Provide the (x, y) coordinate of the cell's center where the given text is located.  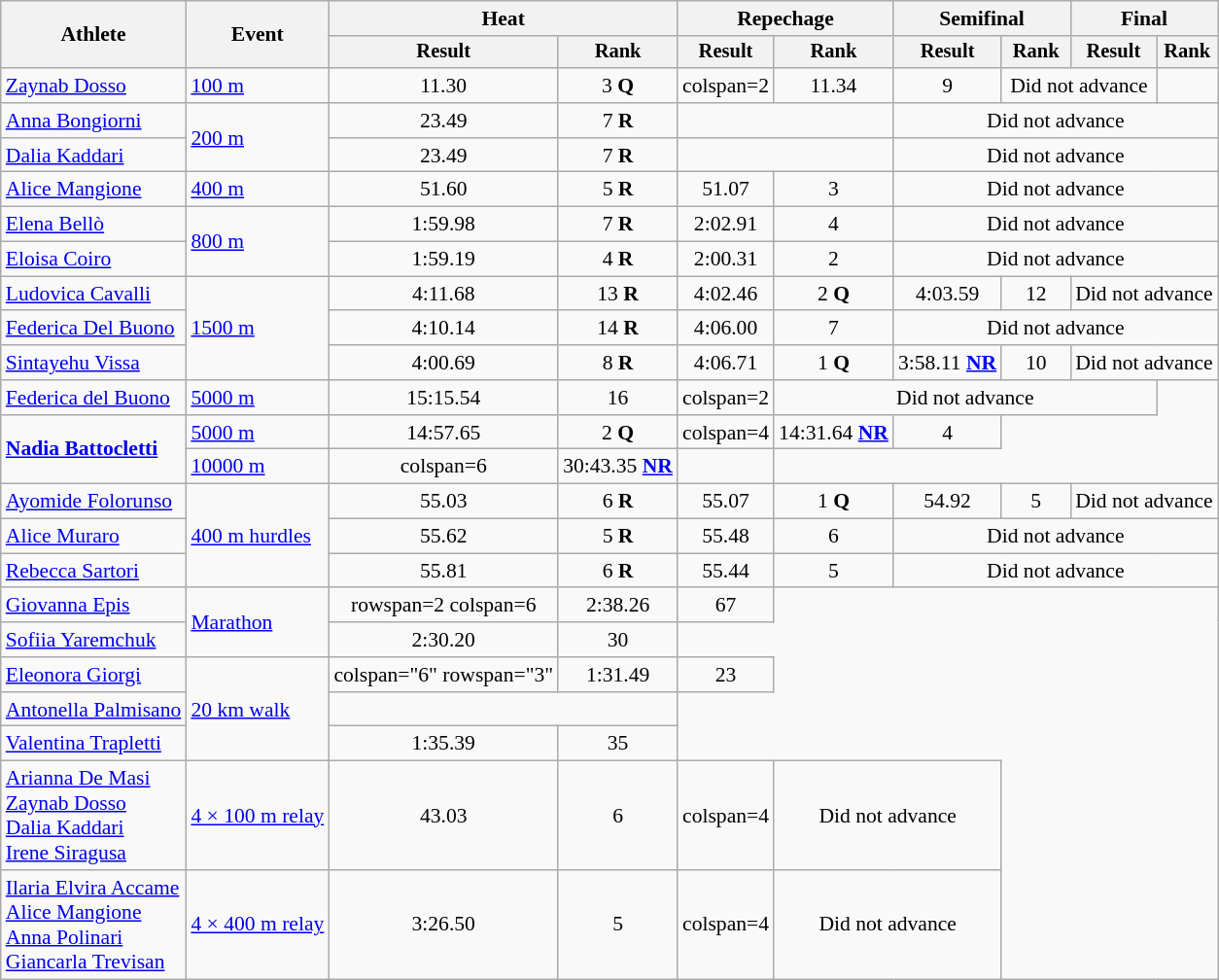
800 m (257, 241)
2:38.26 (618, 606)
400 m hurdles (257, 537)
Sintayehu Vissa (93, 363)
Athlete (93, 35)
15:15.54 (443, 398)
7 (834, 329)
20 km walk (257, 710)
2:00.31 (725, 260)
54.92 (947, 502)
Alice Muraro (93, 537)
1:31.49 (618, 675)
colspan="6" rowspan="3" (443, 675)
67 (725, 606)
Antonella Palmisano (93, 710)
55.62 (443, 537)
Anna Bongiorni (93, 121)
rowspan=2 colspan=6 (443, 606)
1500 m (257, 329)
Repechage (785, 18)
14 R (618, 329)
3 (834, 190)
4:02.46 (725, 294)
Semifinal (982, 18)
Federica del Buono (93, 398)
Federica Del Buono (93, 329)
30:43.35 NR (618, 467)
51.07 (725, 190)
55.07 (725, 502)
2:30.20 (443, 640)
12 (1036, 294)
4:00.69 (443, 363)
Valentina Trapletti (93, 744)
1:35.39 (443, 744)
Heat (504, 18)
Eleonora Giorgi (93, 675)
1:59.98 (443, 225)
2:02.91 (725, 225)
55.03 (443, 502)
Sofiia Yaremchuk (93, 640)
4 R (618, 260)
4:11.68 (443, 294)
4:10.14 (443, 329)
30 (618, 640)
10 (1036, 363)
55.81 (443, 571)
Giovanna Epis (93, 606)
8 R (618, 363)
3 Q (618, 86)
43.03 (443, 816)
Nadia Battocletti (93, 449)
1:59.19 (443, 260)
23 (725, 675)
4:06.71 (725, 363)
9 (947, 86)
51.60 (443, 190)
Arianna De MasiZaynab DossoDalia KaddariIrene Siragusa (93, 816)
55.44 (725, 571)
100 m (257, 86)
Ilaria Elvira AccameAlice MangioneAnna PolinariGiancarla Trevisan (93, 925)
Eloisa Coiro (93, 260)
4:06.00 (725, 329)
14:31.64 NR (834, 433)
Ludovica Cavalli (93, 294)
11.30 (443, 86)
16 (618, 398)
Dalia Kaddari (93, 156)
11.34 (834, 86)
2 (834, 260)
colspan=6 (443, 467)
Ayomide Folorunso (93, 502)
Alice Mangione (93, 190)
3:26.50 (443, 925)
Rebecca Sartori (93, 571)
4 × 400 m relay (257, 925)
3:58.11 NR (947, 363)
Event (257, 35)
Marathon (257, 622)
35 (618, 744)
4 × 100 m relay (257, 816)
400 m (257, 190)
Elena Bellò (93, 225)
200 m (257, 138)
4:03.59 (947, 294)
13 R (618, 294)
10000 m (257, 467)
14:57.65 (443, 433)
Zaynab Dosso (93, 86)
55.48 (725, 537)
Final (1144, 18)
